Pinpoint the cell where the given text exists, returning its (x, y) midpoint coordinate. 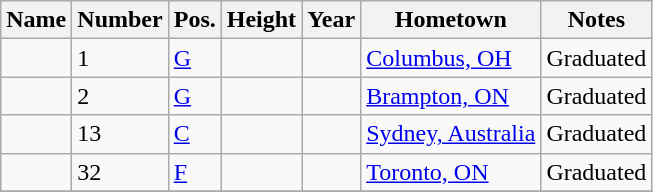
32 (120, 172)
Hometown (451, 20)
Height (261, 20)
Sydney, Australia (451, 134)
Columbus, OH (451, 58)
Year (332, 20)
Pos. (194, 20)
Name (36, 20)
Notes (596, 20)
2 (120, 96)
Number (120, 20)
Brampton, ON (451, 96)
13 (120, 134)
F (194, 172)
C (194, 134)
1 (120, 58)
Toronto, ON (451, 172)
